Search for the cell housing the specified text and yield its (X, Y) center coordinate. 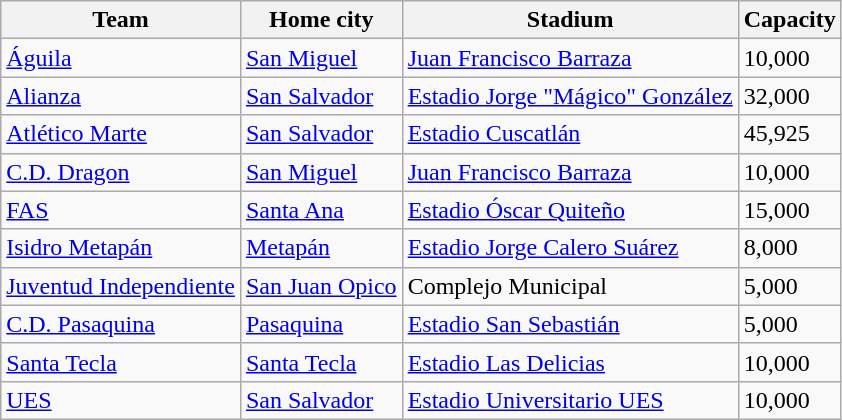
Estadio San Sebastián (570, 324)
Metapán (321, 248)
Águila (121, 58)
Estadio Universitario UES (570, 400)
Alianza (121, 96)
Estadio Jorge Calero Suárez (570, 248)
Estadio Óscar Quiteño (570, 210)
32,000 (790, 96)
Stadium (570, 20)
C.D. Pasaquina (121, 324)
Home city (321, 20)
San Juan Opico (321, 286)
Estadio Las Delicias (570, 362)
Pasaquina (321, 324)
Complejo Municipal (570, 286)
FAS (121, 210)
Santa Ana (321, 210)
Capacity (790, 20)
8,000 (790, 248)
Estadio Jorge "Mágico" González (570, 96)
15,000 (790, 210)
Juventud Independiente (121, 286)
Atlético Marte (121, 134)
Estadio Cuscatlán (570, 134)
45,925 (790, 134)
Isidro Metapán (121, 248)
UES (121, 400)
Team (121, 20)
C.D. Dragon (121, 172)
